Scan for the cell matching the given text and deliver its (X, Y) coordinate at center. 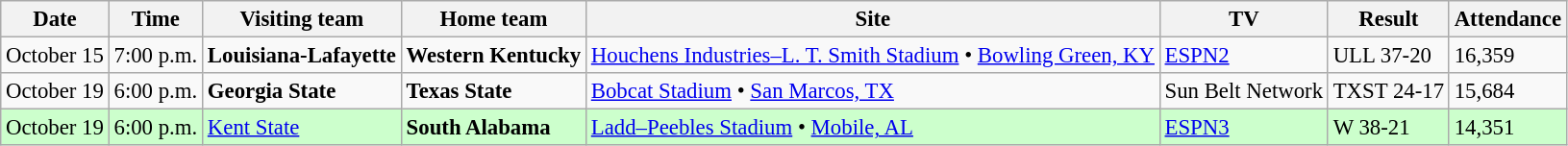
Western Kentucky (493, 56)
Louisiana-Lafayette (302, 56)
Ladd–Peebles Stadium • Mobile, AL (873, 128)
October 15 (55, 56)
Sun Belt Network (1244, 91)
ULL 37-20 (1388, 56)
Bobcat Stadium • San Marcos, TX (873, 91)
Houchens Industries–L. T. Smith Stadium • Bowling Green, KY (873, 56)
14,351 (1507, 128)
W 38-21 (1388, 128)
ESPN3 (1244, 128)
Texas State (493, 91)
Visiting team (302, 19)
Time (156, 19)
ESPN2 (1244, 56)
Site (873, 19)
Kent State (302, 128)
TXST 24-17 (1388, 91)
15,684 (1507, 91)
Attendance (1507, 19)
Georgia State (302, 91)
TV (1244, 19)
Result (1388, 19)
Date (55, 19)
16,359 (1507, 56)
7:00 p.m. (156, 56)
South Alabama (493, 128)
Home team (493, 19)
